Return [x, y] of the center of cell containing provided text 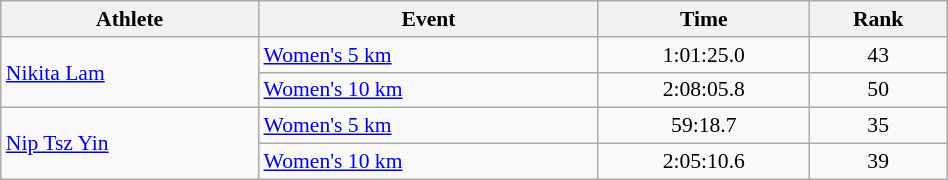
43 [878, 55]
Athlete [130, 19]
1:01:25.0 [704, 55]
2:05:10.6 [704, 162]
39 [878, 162]
50 [878, 90]
Nikita Lam [130, 72]
35 [878, 126]
Event [429, 19]
Nip Tsz Yin [130, 144]
59:18.7 [704, 126]
Rank [878, 19]
Time [704, 19]
2:08:05.8 [704, 90]
